Search for the cell housing the specified text and yield its [X, Y] center coordinate. 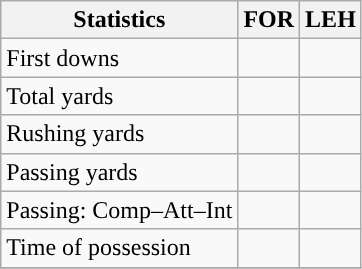
Passing yards [120, 172]
FOR [269, 20]
LEH [331, 20]
Time of possession [120, 248]
Rushing yards [120, 134]
Total yards [120, 96]
Statistics [120, 20]
First downs [120, 58]
Passing: Comp–Att–Int [120, 210]
